For the text-containing cell, return its midpoint in [X, Y] coordinate format. 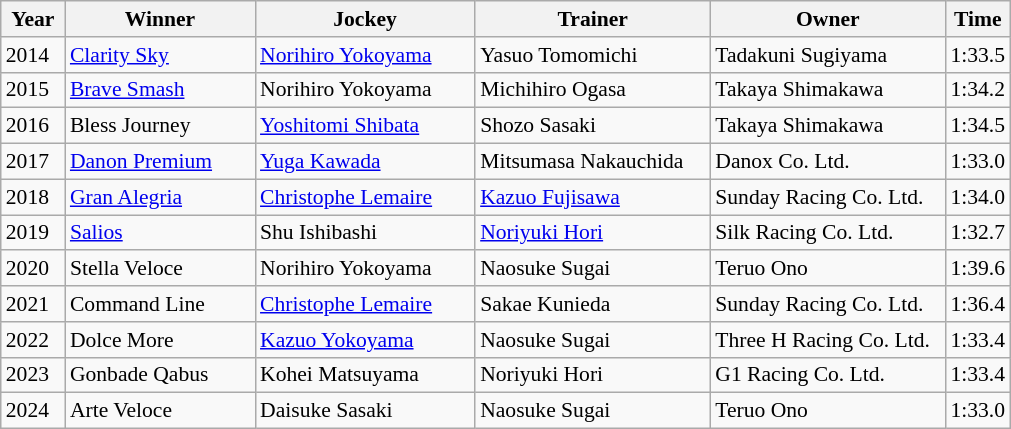
2023 [33, 375]
Three H Racing Co. Ltd. [828, 340]
Owner [828, 19]
Mitsumasa Nakauchida [592, 162]
Danox Co. Ltd. [828, 162]
1:34.5 [978, 126]
2019 [33, 233]
2015 [33, 90]
Arte Veloce [160, 411]
Salios [160, 233]
1:32.7 [978, 233]
2016 [33, 126]
2021 [33, 304]
G1 Racing Co. Ltd. [828, 375]
Tadakuni Sugiyama [828, 55]
Winner [160, 19]
Dolce More [160, 340]
2024 [33, 411]
Command Line [160, 304]
1:39.6 [978, 269]
2020 [33, 269]
Time [978, 19]
2018 [33, 197]
Yuga Kawada [365, 162]
Bless Journey [160, 126]
2014 [33, 55]
1:34.2 [978, 90]
Shozo Sasaki [592, 126]
Michihiro Ogasa [592, 90]
Danon Premium [160, 162]
Yasuo Tomomichi [592, 55]
Brave Smash [160, 90]
2017 [33, 162]
Yoshitomi Shibata [365, 126]
Gonbade Qabus [160, 375]
2022 [33, 340]
Kazuo Yokoyama [365, 340]
Kazuo Fujisawa [592, 197]
1:34.0 [978, 197]
Gran Alegria [160, 197]
Shu Ishibashi [365, 233]
Sakae Kunieda [592, 304]
Daisuke Sasaki [365, 411]
Clarity Sky [160, 55]
Jockey [365, 19]
Trainer [592, 19]
1:36.4 [978, 304]
Kohei Matsuyama [365, 375]
Silk Racing Co. Ltd. [828, 233]
Year [33, 19]
1:33.5 [978, 55]
Stella Veloce [160, 269]
